Extract the (x, y) coordinate from the center of the cell holding the provided text.  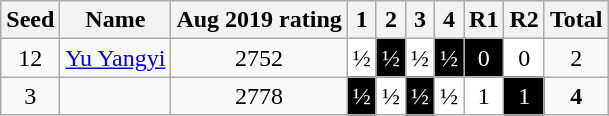
Aug 2019 rating (259, 20)
Total (576, 20)
Yu Yangyi (116, 58)
2778 (259, 96)
Seed (30, 20)
Name (116, 20)
2752 (259, 58)
12 (30, 58)
R2 (524, 20)
R1 (484, 20)
